Search for the cell housing the specified text and yield its [X, Y] center coordinate. 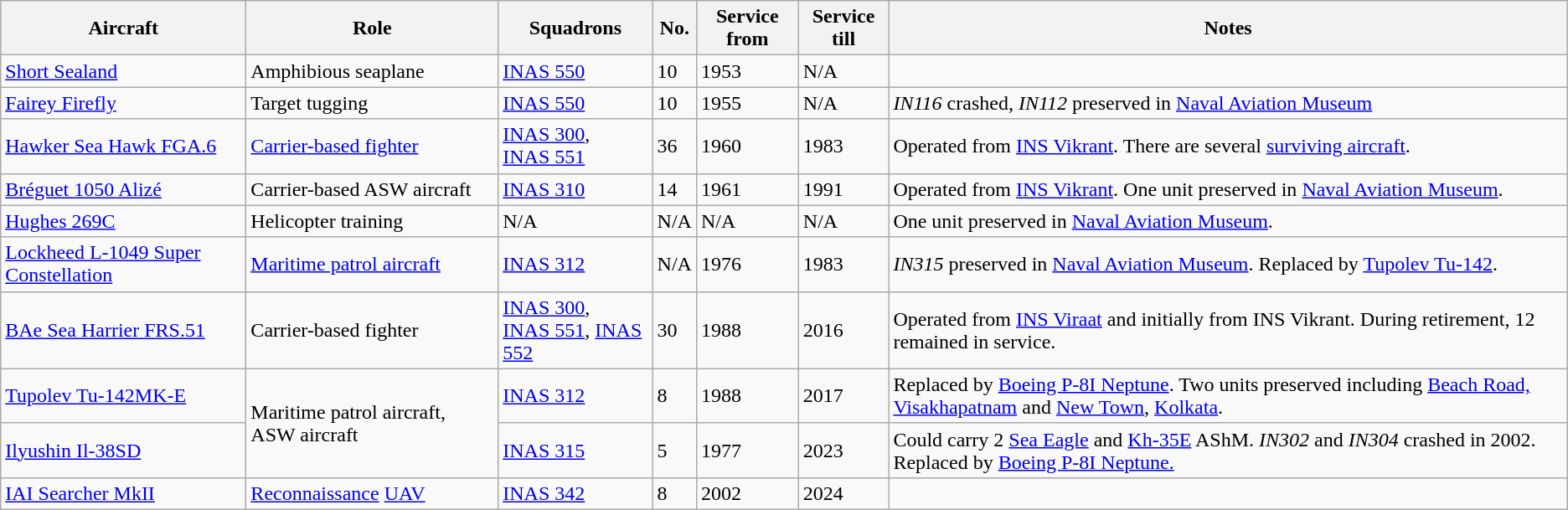
IN116 crashed, IN112 preserved in Naval Aviation Museum [1228, 103]
2024 [843, 493]
Helicopter training [372, 221]
IN315 preserved in Naval Aviation Museum. Replaced by Tupolev Tu-142. [1228, 265]
1976 [747, 265]
Operated from INS Vikrant. There are several surviving aircraft. [1228, 146]
1953 [747, 71]
Tupolev Tu-142MK-E [124, 395]
Operated from INS Viraat and initially from INS Vikrant. During retirement, 12 remained in service. [1228, 330]
2017 [843, 395]
INAS 310 [575, 189]
IAI Searcher MkII [124, 493]
INAS 342 [575, 493]
Aircraft [124, 28]
BAe Sea Harrier FRS.51 [124, 330]
INAS 315 [575, 451]
14 [674, 189]
Reconnaissance UAV [372, 493]
Operated from INS Vikrant. One unit preserved in Naval Aviation Museum. [1228, 189]
1961 [747, 189]
5 [674, 451]
Target tugging [372, 103]
1955 [747, 103]
1960 [747, 146]
2016 [843, 330]
Lockheed L-1049 Super Constellation [124, 265]
Hawker Sea Hawk FGA.6 [124, 146]
Replaced by Boeing P-8I Neptune. Two units preserved including Beach Road, Visakhapatnam and New Town, Kolkata. [1228, 395]
2002 [747, 493]
INAS 300,INAS 551, INAS 552 [575, 330]
Could carry 2 Sea Eagle and Kh-35E AShM. IN302 and IN304 crashed in 2002. Replaced by Boeing P-8I Neptune. [1228, 451]
Amphibious seaplane [372, 71]
Hughes 269C [124, 221]
Service till [843, 28]
Squadrons [575, 28]
Service from [747, 28]
Fairey Firefly [124, 103]
1977 [747, 451]
INAS 300,INAS 551 [575, 146]
36 [674, 146]
No. [674, 28]
Maritime patrol aircraft [372, 265]
One unit preserved in Naval Aviation Museum. [1228, 221]
Notes [1228, 28]
Short Sealand [124, 71]
Maritime patrol aircraft, ASW aircraft [372, 423]
Bréguet 1050 Alizé [124, 189]
2023 [843, 451]
Carrier-based ASW aircraft [372, 189]
Ilyushin Il-38SD [124, 451]
Role [372, 28]
1991 [843, 189]
30 [674, 330]
